Locate the cell with the specified text and output its (x, y) center coordinate. 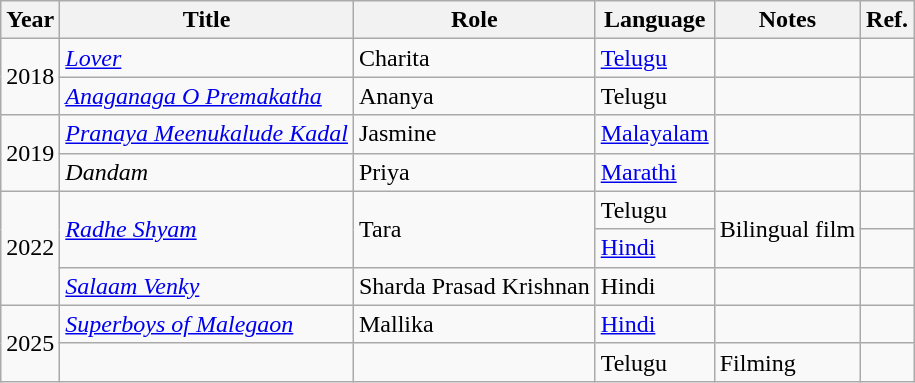
Role (474, 20)
Bilingual film (787, 229)
Ananya (474, 96)
Language (654, 20)
2025 (30, 343)
2022 (30, 248)
Radhe Shyam (207, 229)
Notes (787, 20)
Mallika (474, 324)
Filming (787, 362)
Malayalam (654, 134)
Salaam Venky (207, 286)
Priya (474, 172)
Marathi (654, 172)
Title (207, 20)
Ref. (888, 20)
Pranaya Meenukalude Kadal (207, 134)
Year (30, 20)
Tara (474, 229)
Superboys of Malegaon (207, 324)
2019 (30, 153)
Anaganaga O Premakatha (207, 96)
Jasmine (474, 134)
Sharda Prasad Krishnan (474, 286)
Dandam (207, 172)
Charita (474, 58)
2018 (30, 77)
Lover (207, 58)
